From the cell containing the given text, extract its center point as [x, y] coordinate. 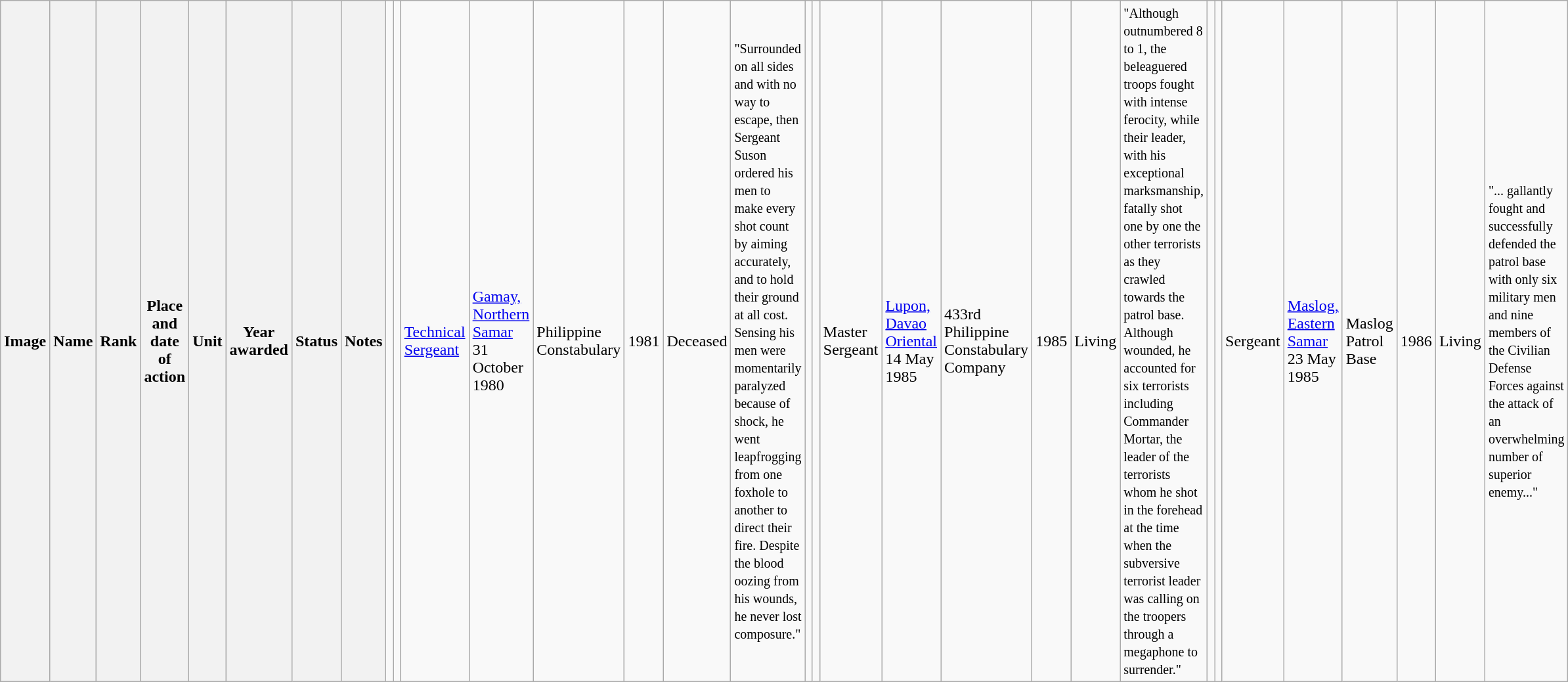
1986 [1416, 342]
Deceased [697, 342]
Unit [207, 342]
Maslog Patrol Base [1370, 342]
Sergeant [1253, 342]
Gamay, Northern Samar31 October 1980 [501, 342]
Image [25, 342]
Rank [118, 342]
Master Sergeant [851, 342]
Place and date of action [165, 342]
Notes [364, 342]
Maslog, Eastern Samar23 May 1985 [1313, 342]
Year awarded [259, 342]
1981 [643, 342]
Name [74, 342]
Status [316, 342]
Lupon, Davao Oriental14 May 1985 [911, 342]
1985 [1052, 342]
Philippine Constabulary [579, 342]
Technical Sergeant [435, 342]
433rd Philippine Constabulary Company [986, 342]
